Pinpoint the cell where the given text exists, returning its [X, Y] midpoint coordinate. 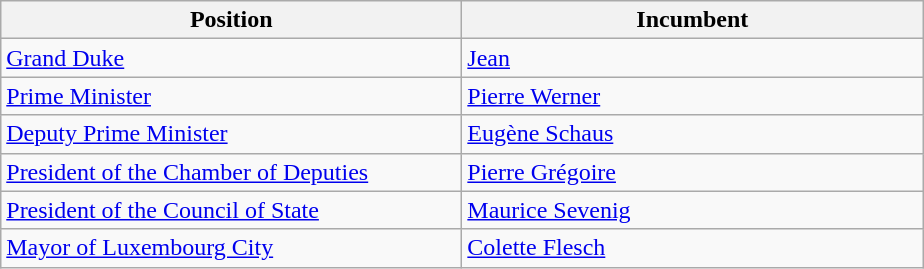
Prime Minister [232, 96]
Position [232, 20]
Pierre Werner [692, 96]
Maurice Sevenig [692, 210]
Eugène Schaus [692, 134]
Colette Flesch [692, 248]
Incumbent [692, 20]
Mayor of Luxembourg City [232, 248]
Pierre Grégoire [692, 172]
Deputy Prime Minister [232, 134]
Grand Duke [232, 58]
Jean [692, 58]
President of the Chamber of Deputies [232, 172]
President of the Council of State [232, 210]
